Find where the given text appears and provide that cell's center as [X, Y] coordinate. 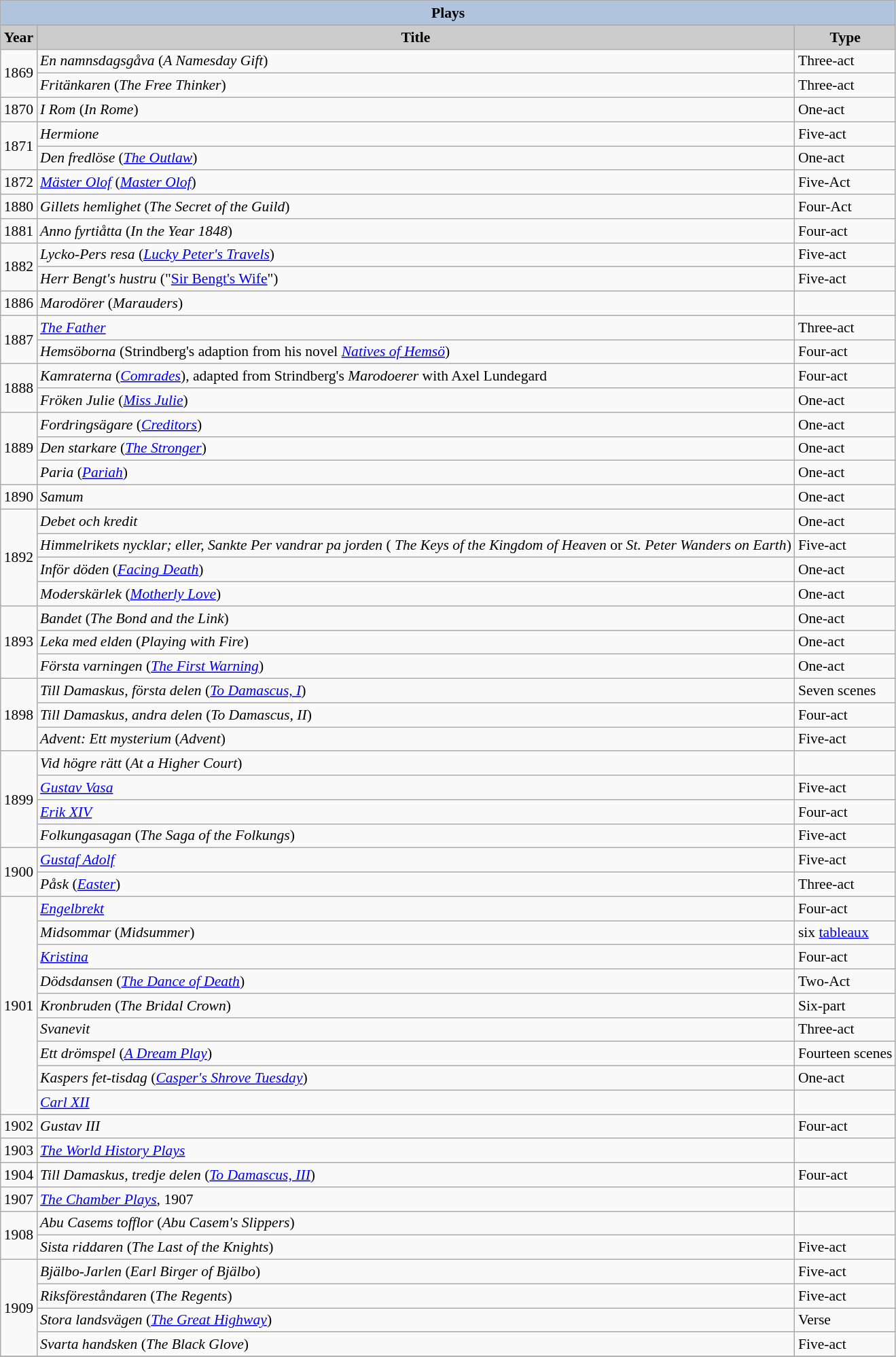
Engelbrekt [416, 909]
1890 [19, 497]
Svarta handsken (The Black Glove) [416, 1345]
Type [845, 37]
1892 [19, 557]
Verse [845, 1320]
Stora landsvägen (The Great Highway) [416, 1320]
1882 [19, 266]
Advent: Ett mysterium (Advent) [416, 739]
1893 [19, 643]
Inför döden (Facing Death) [416, 570]
Gustav III [416, 1127]
Bandet (The Bond and the Link) [416, 618]
Kristina [416, 957]
1907 [19, 1199]
1902 [19, 1127]
Fordringsägare (Creditors) [416, 425]
Till Damaskus, andra delen (To Damascus, II) [416, 715]
1889 [19, 448]
1909 [19, 1308]
1880 [19, 207]
1870 [19, 110]
Erik XIV [416, 812]
Year [19, 37]
Påsk (Easter) [416, 885]
Den fredlöse (The Outlaw) [416, 158]
Midsommar (Midsummer) [416, 933]
Abu Casems tofflor (Abu Casem's Slippers) [416, 1223]
1903 [19, 1151]
The World History Plays [416, 1151]
Vid högre rätt (At a Higher Court) [416, 764]
Gustav Vasa [416, 788]
Bjälbo-Jarlen (Earl Birger of Bjälbo) [416, 1272]
Debet och kredit [416, 521]
Lycko-Pers resa (Lucky Peter's Travels) [416, 255]
1899 [19, 800]
Plays [448, 13]
1887 [19, 340]
1904 [19, 1175]
The Chamber Plays, 1907 [416, 1199]
The Father [416, 328]
Leka med elden (Playing with Fire) [416, 642]
Folkungasagan (The Saga of the Folkungs) [416, 836]
Paria (Pariah) [416, 473]
1872 [19, 183]
1881 [19, 231]
Hemsöborna (Strindberg's adaption from his novel Natives of Hemsö) [416, 352]
Till Damaskus, tredje delen (To Damascus, III) [416, 1175]
Marodörer (Marauders) [416, 304]
Kronbruden (The Bridal Crown) [416, 1006]
Sista riddaren (The Last of the Knights) [416, 1248]
Title [416, 37]
1888 [19, 389]
Six-part [845, 1006]
1900 [19, 873]
1908 [19, 1235]
Four-Act [845, 207]
Anno fyrtiåtta (In the Year 1848) [416, 231]
Two-Act [845, 981]
Fröken Julie (Miss Julie) [416, 400]
Five-Act [845, 183]
Samum [416, 497]
1898 [19, 715]
Kaspers fet-tisdag (Casper's Shrove Tuesday) [416, 1078]
Hermione [416, 134]
I Rom (In Rome) [416, 110]
Dödsdansen (The Dance of Death) [416, 981]
Carl XII [416, 1102]
Fritänkaren (The Free Thinker) [416, 86]
1886 [19, 304]
Ett drömspel (A Dream Play) [416, 1054]
1869 [19, 73]
Gustaf Adolf [416, 860]
Moderskärlek (Motherly Love) [416, 594]
Kamraterna (Comrades), adapted from Strindberg's Marodoerer with Axel Lundegard [416, 376]
Riksföreståndaren (The Regents) [416, 1296]
1871 [19, 145]
Herr Bengt's hustru ("Sir Bengt's Wife") [416, 279]
1901 [19, 1006]
Den starkare (The Stronger) [416, 448]
En namnsdagsgåva (A Namesday Gift) [416, 61]
Till Damaskus, första delen (To Damascus, I) [416, 691]
Himmelrikets nycklar; eller, Sankte Per vandrar pa jorden ( The Keys of the Kingdom of Heaven or St. Peter Wanders on Earth) [416, 546]
Seven scenes [845, 691]
Första varningen (The First Warning) [416, 667]
six tableaux [845, 933]
Fourteen scenes [845, 1054]
Gillets hemlighet (The Secret of the Guild) [416, 207]
Svanevit [416, 1029]
Mäster Olof (Master Olof) [416, 183]
